From the cell containing the given text, extract its center point as [X, Y] coordinate. 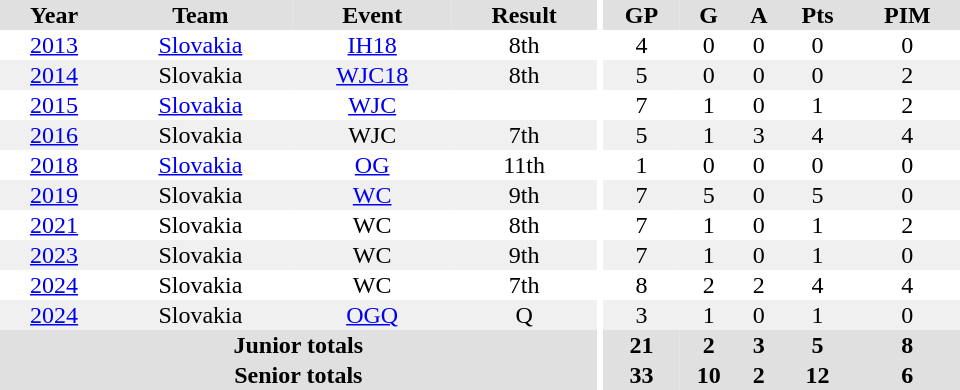
Result [524, 15]
Year [54, 15]
2019 [54, 195]
Team [200, 15]
2021 [54, 225]
Junior totals [298, 345]
OG [372, 165]
Pts [817, 15]
10 [708, 375]
2014 [54, 75]
2018 [54, 165]
11th [524, 165]
GP [642, 15]
33 [642, 375]
2015 [54, 105]
6 [908, 375]
Senior totals [298, 375]
G [708, 15]
WJC18 [372, 75]
PIM [908, 15]
21 [642, 345]
Event [372, 15]
12 [817, 375]
OGQ [372, 315]
Q [524, 315]
2023 [54, 255]
2016 [54, 135]
IH18 [372, 45]
A [758, 15]
2013 [54, 45]
